Determine the (x, y) coordinate at the center of the cell enclosing the given text.  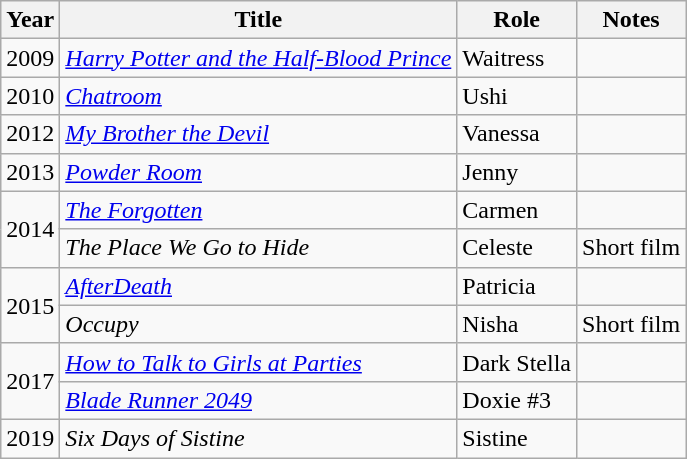
Nisha (517, 324)
Year (30, 20)
Doxie #3 (517, 400)
Notes (632, 20)
Six Days of Sistine (258, 438)
Ushi (517, 96)
Sistine (517, 438)
Jenny (517, 172)
Powder Room (258, 172)
Patricia (517, 286)
2010 (30, 96)
Title (258, 20)
Celeste (517, 248)
Carmen (517, 210)
2017 (30, 381)
Waitress (517, 58)
Vanessa (517, 134)
The Place We Go to Hide (258, 248)
2013 (30, 172)
How to Talk to Girls at Parties (258, 362)
2014 (30, 229)
AfterDeath (258, 286)
2012 (30, 134)
Role (517, 20)
Harry Potter and the Half-Blood Prince (258, 58)
2019 (30, 438)
Blade Runner 2049 (258, 400)
My Brother the Devil (258, 134)
Chatroom (258, 96)
2009 (30, 58)
Dark Stella (517, 362)
2015 (30, 305)
The Forgotten (258, 210)
Occupy (258, 324)
